Return the (X, Y) coordinate for the center point of the cell that contains the specified text.  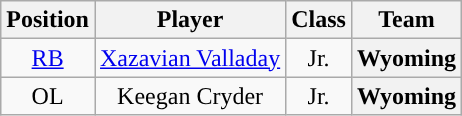
Player (190, 20)
Keegan Cryder (190, 96)
Class (319, 20)
Xazavian Valladay (190, 58)
Position (48, 20)
Team (406, 20)
RB (48, 58)
OL (48, 96)
